Output the (x, y) coordinate of the center of the cell containing the given text.  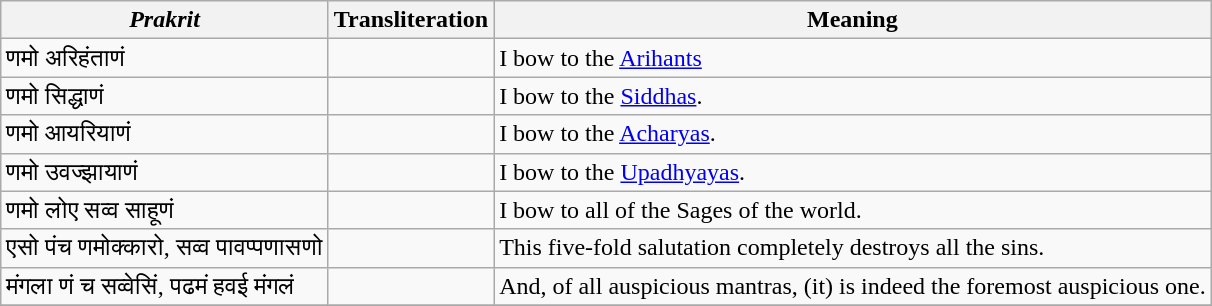
णमो उवज्झायाणं (165, 172)
I bow to the Arihants (853, 58)
णमो आयरियाणं (165, 134)
I bow to all of the Sages of the world. (853, 210)
Meaning (853, 20)
णमो अरिहंताणं (165, 58)
णमो लोए सव्व साहूणं (165, 210)
मंगला णं च सव्वेसिं, पढमं हवई मंगलं (165, 286)
I bow to the Siddhas. (853, 96)
णमो सिद्धाणं (165, 96)
एसो पंच णमोक्कारो, सव्व पावप्पणासणो (165, 248)
Prakrit (165, 20)
Transliteration (410, 20)
This five-fold salutation completely destroys all the sins. (853, 248)
I bow to the Acharyas. (853, 134)
And, of all auspicious mantras, (it) is indeed the foremost auspicious one. (853, 286)
I bow to the Upadhyayas. (853, 172)
